Return (x, y) of the center of cell containing provided text 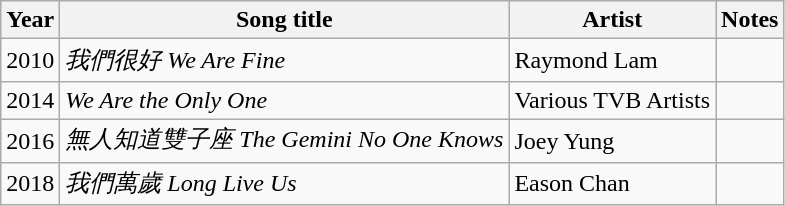
Artist (612, 20)
Joey Yung (612, 140)
Notes (750, 20)
我們萬歲 Long Live Us (284, 184)
Eason Chan (612, 184)
2016 (30, 140)
我們很好 We Are Fine (284, 60)
Year (30, 20)
2018 (30, 184)
Various TVB Artists (612, 100)
Raymond Lam (612, 60)
2014 (30, 100)
We Are the Only One (284, 100)
無人知道雙子座 The Gemini No One Knows (284, 140)
Song title (284, 20)
2010 (30, 60)
